From the cell containing the given text, extract its center point as (x, y) coordinate. 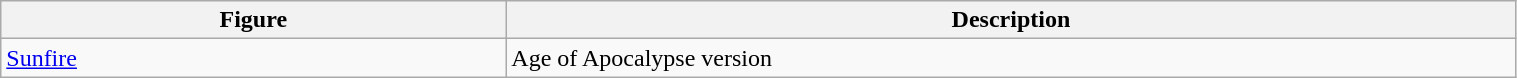
Figure (254, 20)
Description (1011, 20)
Age of Apocalypse version (1011, 58)
Sunfire (254, 58)
